Pinpoint the cell where the given text exists, returning its (X, Y) midpoint coordinate. 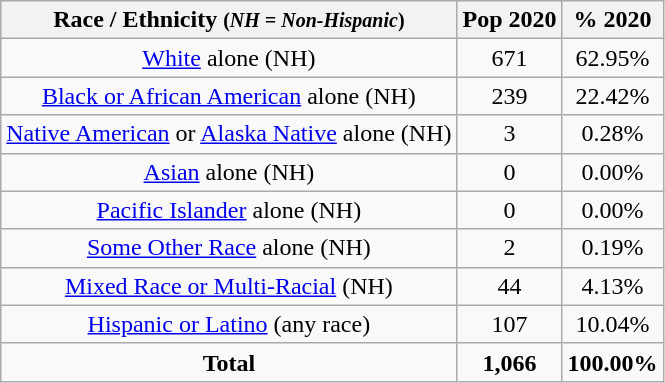
1,066 (510, 362)
0.28% (612, 134)
White alone (NH) (229, 58)
% 2020 (612, 20)
2 (510, 248)
239 (510, 96)
Pop 2020 (510, 20)
4.13% (612, 286)
22.42% (612, 96)
Asian alone (NH) (229, 172)
100.00% (612, 362)
671 (510, 58)
Pacific Islander alone (NH) (229, 210)
Mixed Race or Multi-Racial (NH) (229, 286)
Black or African American alone (NH) (229, 96)
0.19% (612, 248)
107 (510, 324)
44 (510, 286)
10.04% (612, 324)
Hispanic or Latino (any race) (229, 324)
Race / Ethnicity (NH = Non-Hispanic) (229, 20)
Native American or Alaska Native alone (NH) (229, 134)
3 (510, 134)
Total (229, 362)
62.95% (612, 58)
Some Other Race alone (NH) (229, 248)
